Capture the cell that displays the provided text and extract its [X, Y] central coordinate. 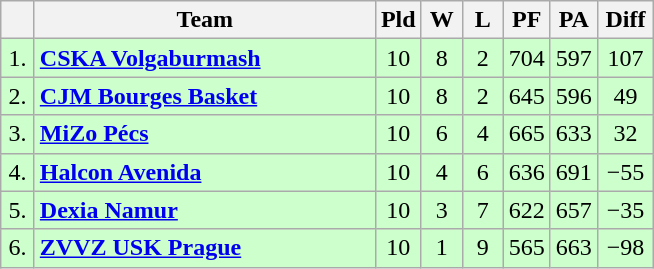
32 [625, 134]
−35 [625, 210]
7 [482, 210]
L [482, 20]
PA [574, 20]
6. [18, 248]
665 [526, 134]
1 [442, 248]
CSKA Volgaburmash [204, 58]
−55 [625, 172]
49 [625, 96]
657 [574, 210]
645 [526, 96]
596 [574, 96]
691 [574, 172]
9 [482, 248]
107 [625, 58]
3 [442, 210]
3. [18, 134]
Team [204, 20]
Halcon Avenida [204, 172]
704 [526, 58]
4. [18, 172]
636 [526, 172]
622 [526, 210]
633 [574, 134]
663 [574, 248]
565 [526, 248]
PF [526, 20]
597 [574, 58]
1. [18, 58]
5. [18, 210]
Pld [398, 20]
MiZo Pécs [204, 134]
W [442, 20]
CJM Bourges Basket [204, 96]
ZVVZ USK Prague [204, 248]
2. [18, 96]
−98 [625, 248]
Diff [625, 20]
Dexia Namur [204, 210]
